Identify which cell holds the provided text, then report its (x, y) central coordinate. 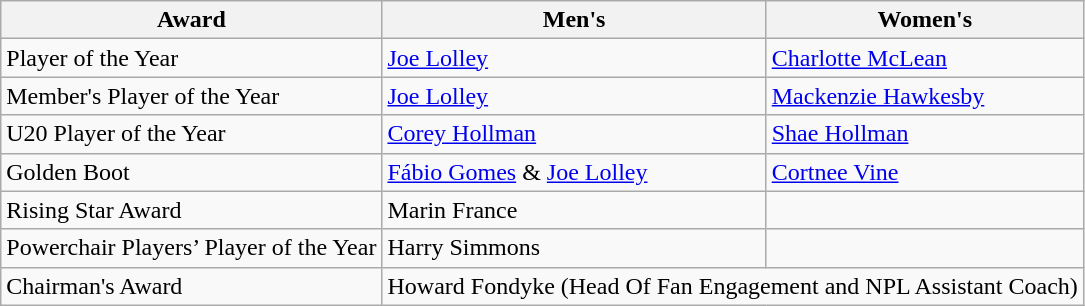
Fábio Gomes & Joe Lolley (574, 172)
Member's Player of the Year (192, 96)
Harry Simmons (574, 248)
Charlotte McLean (924, 58)
Chairman's Award (192, 286)
Shae Hollman (924, 134)
Corey Hollman (574, 134)
Men's (574, 20)
Player of the Year (192, 58)
Women's (924, 20)
Award (192, 20)
Marin France (574, 210)
Powerchair Players’ Player of the Year (192, 248)
Howard Fondyke (Head Of Fan Engagement and NPL Assistant Coach) (732, 286)
Mackenzie Hawkesby (924, 96)
U20 Player of the Year (192, 134)
Golden Boot (192, 172)
Rising Star Award (192, 210)
Cortnee Vine (924, 172)
